Capture the cell that displays the provided text and extract its [X, Y] central coordinate. 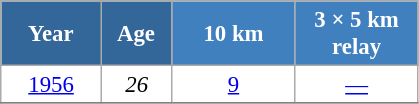
1956 [52, 85]
9 [234, 85]
Year [52, 34]
— [356, 85]
Age [136, 34]
3 × 5 km relay [356, 34]
10 km [234, 34]
26 [136, 85]
